From the cell containing the given text, extract its center point as [X, Y] coordinate. 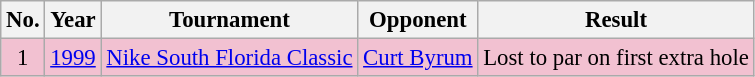
Tournament [230, 20]
1999 [73, 58]
No. [23, 20]
Year [73, 20]
Opponent [418, 20]
Nike South Florida Classic [230, 58]
Lost to par on first extra hole [616, 58]
1 [23, 58]
Curt Byrum [418, 58]
Result [616, 20]
